From the cell containing the given text, extract its center point as (X, Y) coordinate. 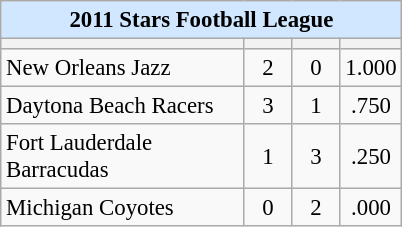
.750 (371, 106)
Fort Lauderdale Barracudas (122, 156)
.250 (371, 156)
Michigan Coyotes (122, 208)
.000 (371, 208)
2011 Stars Football League (202, 20)
Daytona Beach Racers (122, 106)
New Orleans Jazz (122, 68)
1.000 (371, 68)
